Search for the cell housing the specified text and yield its [X, Y] center coordinate. 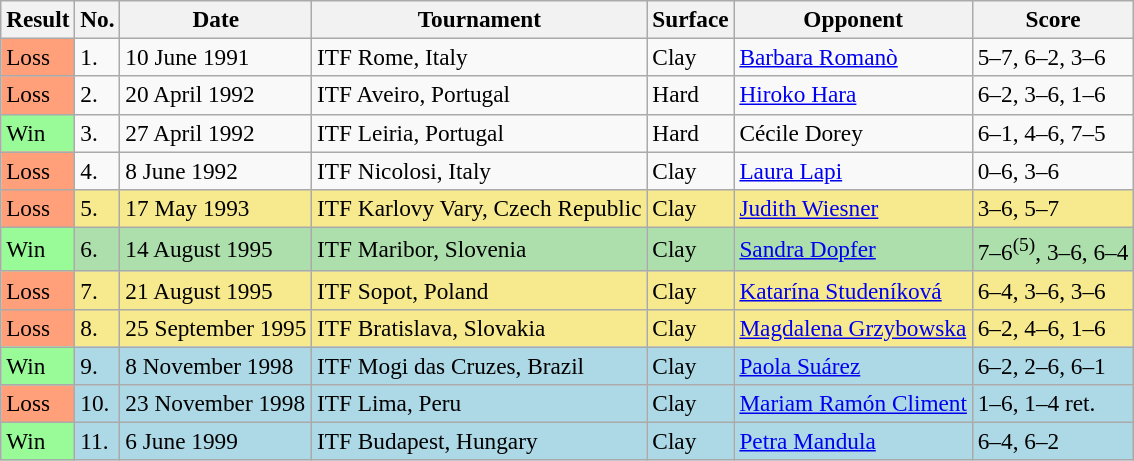
14 August 1995 [216, 249]
6–2, 2–6, 6–1 [1052, 366]
ITF Aveiro, Portugal [480, 95]
ITF Budapest, Hungary [480, 441]
17 May 1993 [216, 208]
6–1, 4–6, 7–5 [1052, 133]
20 April 1992 [216, 95]
8 November 1998 [216, 366]
8. [98, 328]
10. [98, 403]
Date [216, 19]
Result [38, 19]
Petra Mandula [853, 441]
Magdalena Grzybowska [853, 328]
6 June 1999 [216, 441]
ITF Rome, Italy [480, 57]
Hiroko Hara [853, 95]
10 June 1991 [216, 57]
ITF Maribor, Slovenia [480, 249]
ITF Nicolosi, Italy [480, 170]
3–6, 5–7 [1052, 208]
21 August 1995 [216, 290]
Tournament [480, 19]
Surface [690, 19]
ITF Lima, Peru [480, 403]
Judith Wiesner [853, 208]
ITF Sopot, Poland [480, 290]
Score [1052, 19]
6. [98, 249]
6–2, 3–6, 1–6 [1052, 95]
Paola Suárez [853, 366]
Cécile Dorey [853, 133]
Mariam Ramón Climent [853, 403]
5–7, 6–2, 3–6 [1052, 57]
6–4, 3–6, 3–6 [1052, 290]
Sandra Dopfer [853, 249]
6–4, 6–2 [1052, 441]
3. [98, 133]
6–2, 4–6, 1–6 [1052, 328]
No. [98, 19]
0–6, 3–6 [1052, 170]
Opponent [853, 19]
Katarína Studeníková [853, 290]
2. [98, 95]
23 November 1998 [216, 403]
1. [98, 57]
4. [98, 170]
ITF Karlovy Vary, Czech Republic [480, 208]
8 June 1992 [216, 170]
7–6(5), 3–6, 6–4 [1052, 249]
ITF Bratislava, Slovakia [480, 328]
25 September 1995 [216, 328]
ITF Mogi das Cruzes, Brazil [480, 366]
27 April 1992 [216, 133]
Barbara Romanò [853, 57]
1–6, 1–4 ret. [1052, 403]
Laura Lapi [853, 170]
9. [98, 366]
ITF Leiria, Portugal [480, 133]
7. [98, 290]
11. [98, 441]
5. [98, 208]
